For the text-containing cell, return its midpoint in (x, y) coordinate format. 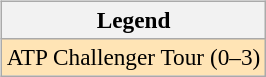
ATP Challenger Tour (0–3) (133, 57)
Legend (133, 20)
